Return (x, y) of the center of cell containing provided text 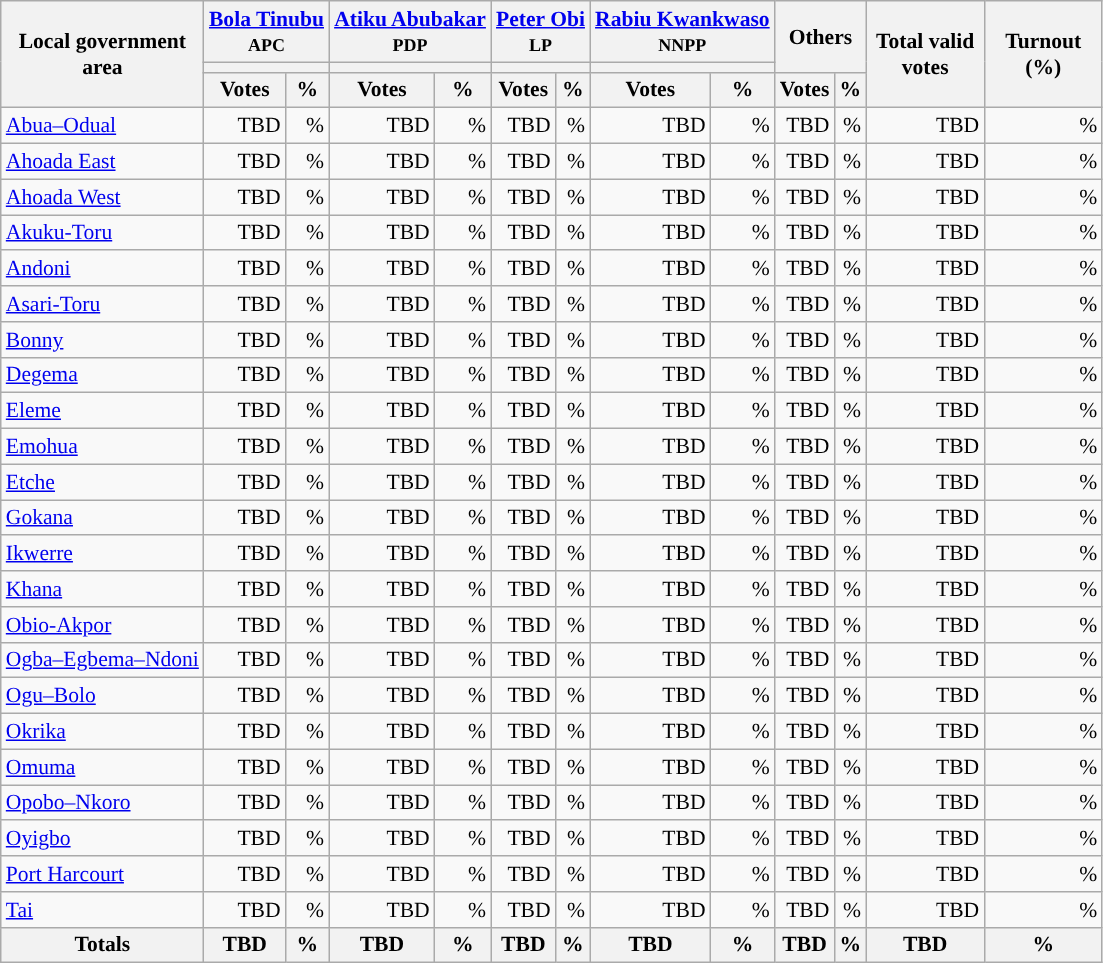
Total valid votes (925, 54)
Local government area (102, 54)
Totals (102, 945)
Port Harcourt (102, 874)
Ahoada East (102, 162)
Gokana (102, 518)
Omuma (102, 767)
Andoni (102, 269)
Ogba–Egbema–Ndoni (102, 660)
Ikwerre (102, 554)
Bonny (102, 340)
Ogu–Bolo (102, 696)
Abua–Odual (102, 126)
Ahoada West (102, 197)
Peter ObiLP (540, 32)
Obio-Akpor (102, 625)
Atiku AbubakarPDP (410, 32)
Akuku-Toru (102, 233)
Opobo–Nkoro (102, 803)
Okrika (102, 732)
Tai (102, 910)
Asari-Toru (102, 304)
Etche (102, 482)
Eleme (102, 411)
Degema (102, 375)
Khana (102, 589)
Others (820, 36)
Turnout (%) (1043, 54)
Oyigbo (102, 839)
Rabiu KwankwasoNNPP (682, 32)
Emohua (102, 447)
Bola TinubuAPC (266, 32)
